Find where the given text appears and provide that cell's center as (X, Y) coordinate. 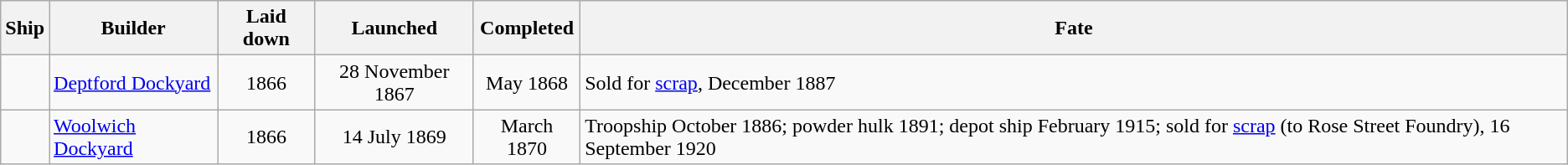
May 1868 (526, 82)
March 1870 (526, 137)
28 November 1867 (394, 82)
Woolwich Dockyard (134, 137)
Fate (1074, 28)
Laid down (266, 28)
Completed (526, 28)
Builder (134, 28)
Sold for scrap, December 1887 (1074, 82)
Deptford Dockyard (134, 82)
Ship (25, 28)
14 July 1869 (394, 137)
Troopship October 1886; powder hulk 1891; depot ship February 1915; sold for scrap (to Rose Street Foundry), 16 September 1920 (1074, 137)
Launched (394, 28)
